Output the [x, y] coordinate of the center of the cell containing the given text.  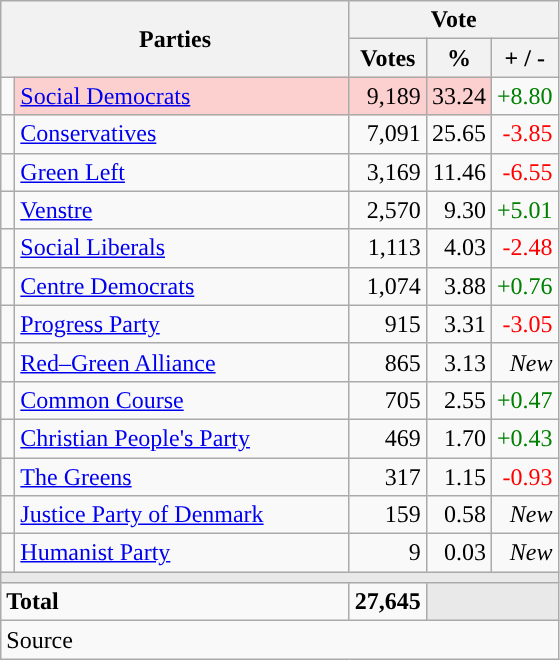
9 [388, 553]
+0.76 [524, 286]
Vote [454, 20]
2,570 [388, 210]
+8.80 [524, 96]
Source [280, 640]
Christian People's Party [182, 438]
Conservatives [182, 134]
9,189 [388, 96]
Progress Party [182, 324]
Social Democrats [182, 96]
705 [388, 400]
Red–Green Alliance [182, 362]
-6.55 [524, 172]
915 [388, 324]
0.58 [458, 515]
-3.05 [524, 324]
11.46 [458, 172]
27,645 [388, 602]
Justice Party of Denmark [182, 515]
Green Left [182, 172]
Votes [388, 58]
Social Liberals [182, 248]
Humanist Party [182, 553]
+ / - [524, 58]
Common Course [182, 400]
1,074 [388, 286]
469 [388, 438]
3.31 [458, 324]
The Greens [182, 477]
1,113 [388, 248]
7,091 [388, 134]
33.24 [458, 96]
865 [388, 362]
-3.85 [524, 134]
Venstre [182, 210]
+5.01 [524, 210]
2.55 [458, 400]
25.65 [458, 134]
% [458, 58]
-2.48 [524, 248]
Total [176, 602]
4.03 [458, 248]
+0.47 [524, 400]
Centre Democrats [182, 286]
+0.43 [524, 438]
3.88 [458, 286]
159 [388, 515]
3,169 [388, 172]
317 [388, 477]
1.70 [458, 438]
-0.93 [524, 477]
Parties [176, 39]
0.03 [458, 553]
9.30 [458, 210]
1.15 [458, 477]
3.13 [458, 362]
